Provide the [x, y] coordinate of the cell's center where the given text is located.  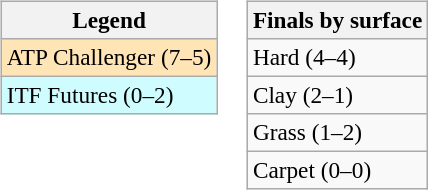
ITF Futures (0–2) [108, 95]
Finals by surface [337, 20]
Carpet (0–0) [337, 171]
Clay (2–1) [337, 95]
Hard (4–4) [337, 57]
Legend [108, 20]
ATP Challenger (7–5) [108, 57]
Grass (1–2) [337, 133]
